Locate the cell with the specified text and output its [x, y] center coordinate. 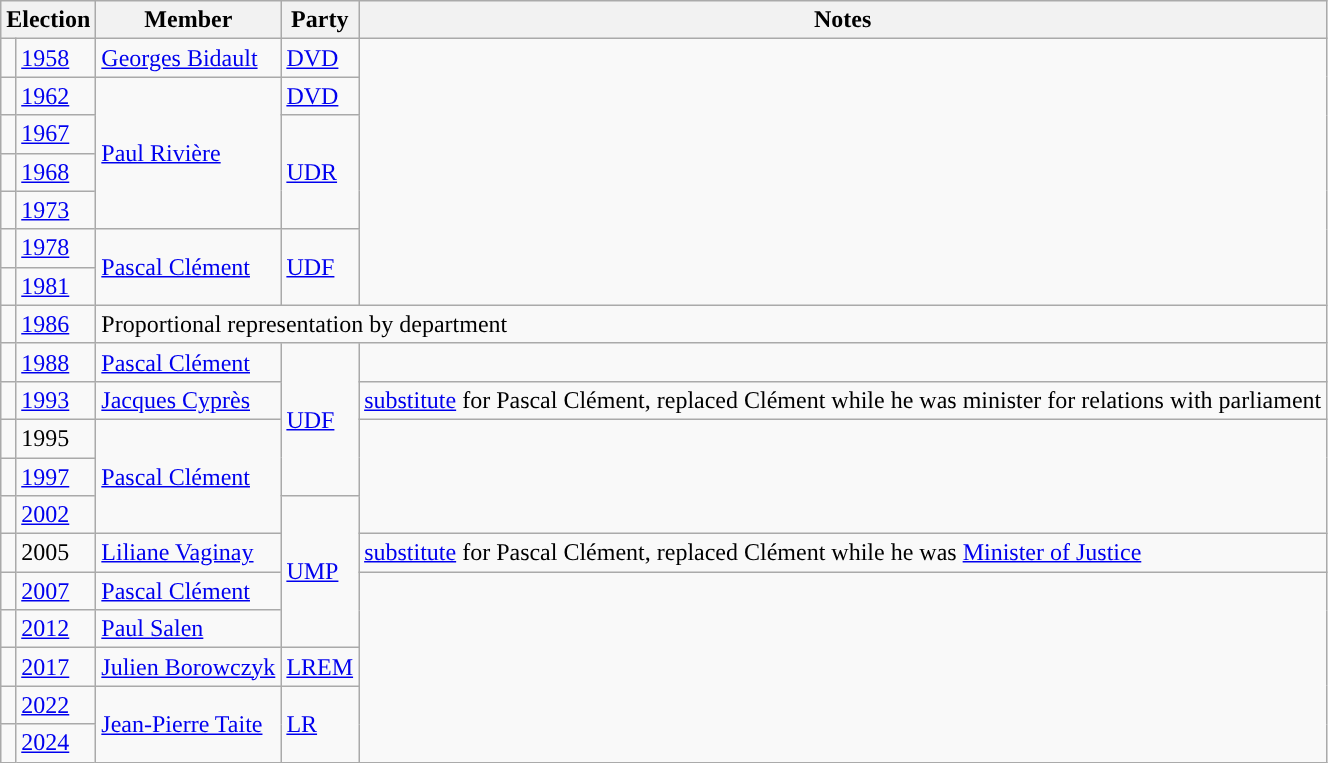
Member [188, 20]
1958 [56, 58]
Liliane Vaginay [188, 553]
Election [48, 20]
1981 [56, 286]
1978 [56, 248]
1986 [56, 324]
1967 [56, 134]
Jacques Cyprès [188, 400]
2005 [56, 553]
1973 [56, 210]
1968 [56, 172]
Paul Salen [188, 629]
1962 [56, 96]
2002 [56, 515]
UMP [320, 572]
1993 [56, 400]
substitute for Pascal Clément, replaced Clément while he was minister for relations with parliament [843, 400]
1995 [56, 438]
2012 [56, 629]
2024 [56, 743]
2017 [56, 667]
Party [320, 20]
Proportional representation by department [712, 324]
Julien Borowczyk [188, 667]
LREM [320, 667]
1997 [56, 477]
substitute for Pascal Clément, replaced Clément while he was Minister of Justice [843, 553]
Jean-Pierre Taite [188, 724]
Notes [843, 20]
2022 [56, 705]
LR [320, 724]
2007 [56, 591]
Paul Rivière [188, 153]
UDR [320, 172]
Georges Bidault [188, 58]
1988 [56, 362]
